Extract the [X, Y] coordinate from the center of the cell holding the provided text.  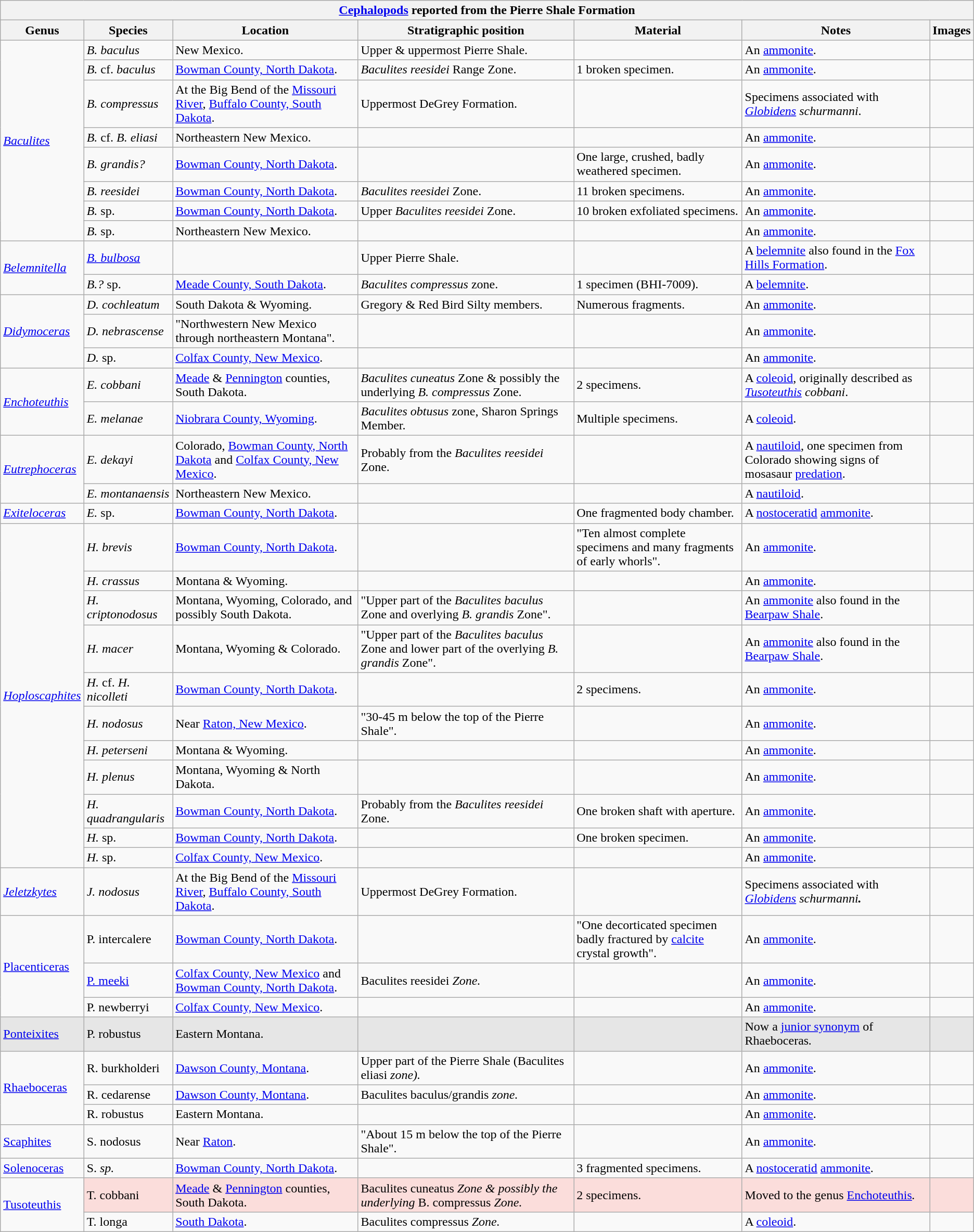
E. montanaensis [128, 493]
Stratigraphic position [466, 30]
Baculites [42, 141]
Gregory & Red Bird Silty members. [466, 304]
A coleoid, originally described as Tusoteuthis cobbani. [836, 385]
D. nebrascense [128, 331]
R. robustus [128, 1114]
One fragmented body chamber. [658, 513]
Tusoteuthis [42, 1204]
T. cobbani [128, 1195]
Enchoteuthis [42, 402]
Species [128, 30]
P. robustus [128, 1034]
One broken shaft with aperture. [658, 811]
S. sp. [128, 1168]
Upper Baculites reesidei Zone. [466, 211]
Colorado, Bowman County, North Dakota and Colfax County, New Mexico. [265, 460]
H. criptonodosus [128, 608]
"Upper part of the Baculites baculus Zone and lower part of the overlying B. grandis Zone". [466, 649]
B. bulbosa [128, 257]
Location [265, 30]
H. cf. H. nicolleti [128, 689]
A nautiloid, one specimen from Colorado showing signs of mosasaur predation. [836, 460]
P. intercalere [128, 939]
Placenticeras [42, 966]
J. nodosus [128, 892]
Meade County, South Dakota. [265, 284]
Solenoceras [42, 1168]
B. reesidei [128, 191]
Belemnitella [42, 268]
D. cochleatum [128, 304]
Baculites obtusus zone, Sharon Springs Member. [466, 418]
D. sp. [128, 358]
Baculites compressus Zone. [466, 1222]
South Dakota & Wyoming. [265, 304]
Genus [42, 30]
Baculites reesidei Range Zone. [466, 70]
H. brevis [128, 547]
Jeletzkytes [42, 892]
Eutrephoceras [42, 469]
S. nodosus [128, 1141]
E. cobbani [128, 385]
R. cedarense [128, 1095]
H. plenus [128, 777]
"Ten almost complete specimens and many fragments of early whorls". [658, 547]
Material [658, 30]
T. longa [128, 1222]
Rhaeboceras [42, 1088]
B. cf. B. eliasi [128, 137]
10 broken exfoliated specimens. [658, 211]
"Upper part of the Baculites baculus Zone and overlying B. grandis Zone". [466, 608]
11 broken specimens. [658, 191]
Baculites baculus/grandis zone. [466, 1095]
B. compressus [128, 104]
B. cf. baculus [128, 70]
Near Raton. [265, 1141]
R. burkholderi [128, 1068]
Montana, Wyoming & North Dakota. [265, 777]
Upper Pierre Shale. [466, 257]
A belemnite. [836, 284]
Scaphites [42, 1141]
E. dekayi [128, 460]
H. macer [128, 649]
A nautiloid. [836, 493]
Colfax County, New Mexico and Bowman County, North Dakota. [265, 981]
Near Raton, New Mexico. [265, 723]
Montana, Wyoming, Colorado, and possibly South Dakota. [265, 608]
Exiteloceras [42, 513]
Baculites compressus zone. [466, 284]
H. crassus [128, 581]
South Dakota. [265, 1222]
"About 15 m below the top of the Pierre Shale". [466, 1141]
1 broken specimen. [658, 70]
Upper part of the Pierre Shale (Baculites eliasi zone). [466, 1068]
E. sp. [128, 513]
Images [952, 30]
H. peterseni [128, 750]
One broken specimen. [658, 838]
"Northwestern New Mexico through northeastern Montana". [265, 331]
3 fragmented specimens. [658, 1168]
"30-45 m below the top of the Pierre Shale". [466, 723]
Numerous fragments. [658, 304]
1 specimen (BHI-7009). [658, 284]
Upper & uppermost Pierre Shale. [466, 50]
H. quadrangularis [128, 811]
"One decorticated specimen badly fractured by calcite crystal growth". [658, 939]
Hoploscaphites [42, 695]
Niobrara County, Wyoming. [265, 418]
One large, crushed, badly weathered specimen. [658, 164]
A belemnite also found in the Fox Hills Formation. [836, 257]
B. grandis? [128, 164]
Moved to the genus Enchoteuthis. [836, 1195]
B.? sp. [128, 284]
P. newberryi [128, 1007]
Didymoceras [42, 331]
E. melanae [128, 418]
Cephalopods reported from the Pierre Shale Formation [487, 10]
P. meeki [128, 981]
Now a junior synonym of Rhaeboceras. [836, 1034]
Ponteixites [42, 1034]
H. nodosus [128, 723]
Multiple specimens. [658, 418]
Notes [836, 30]
Montana, Wyoming & Colorado. [265, 649]
B. baculus [128, 50]
New Mexico. [265, 50]
